Capture the cell that displays the provided text and extract its (x, y) central coordinate. 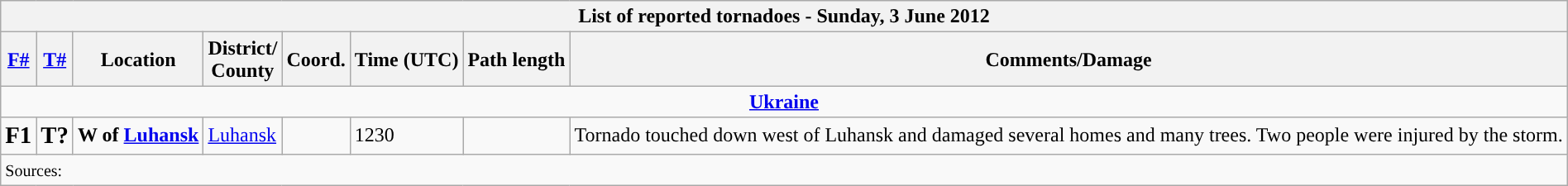
List of reported tornadoes - Sunday, 3 June 2012 (784, 17)
F1 (18, 136)
Tornado touched down west of Luhansk and damaged several homes and many trees. Two people were injured by the storm. (1068, 136)
Time (UTC) (407, 60)
District/County (243, 60)
Comments/Damage (1068, 60)
Path length (516, 60)
Coord. (316, 60)
F# (18, 60)
Luhansk (243, 136)
W of Luhansk (137, 136)
Ukraine (784, 102)
Sources: (784, 169)
T# (55, 60)
1230 (407, 136)
T? (55, 136)
Location (137, 60)
